Return the [x, y] coordinate for the center point of the cell that contains the specified text.  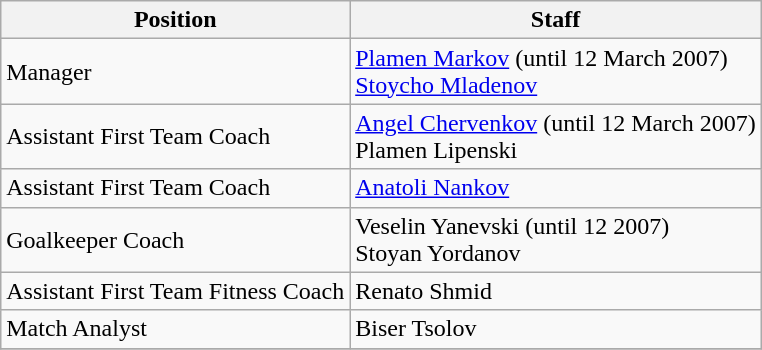
Plamen Markov (until 12 March 2007) Stoycho Mladenov [556, 72]
Renato Shmid [556, 291]
Manager [176, 72]
Position [176, 20]
Biser Tsolov [556, 329]
Match Analyst [176, 329]
Veselin Yanevski (until 12 2007) Stoyan Yordanov [556, 240]
Staff [556, 20]
Angel Chervenkov (until 12 March 2007) Plamen Lipenski [556, 136]
Goalkeeper Coach [176, 240]
Anatoli Nankov [556, 188]
Assistant First Team Fitness Coach [176, 291]
